Scan for the cell matching the given text and deliver its [x, y] coordinate at center. 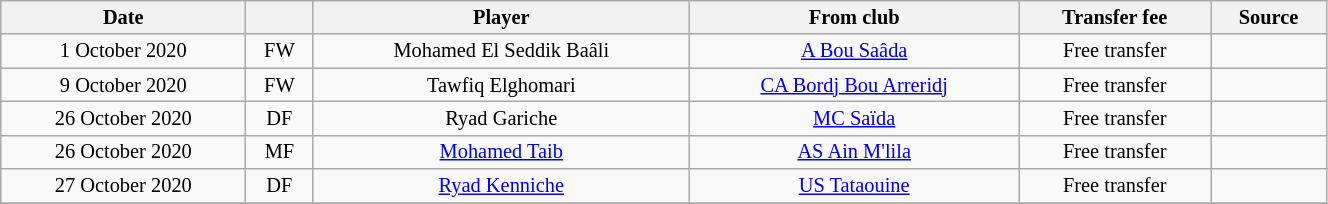
CA Bordj Bou Arreridj [854, 85]
MC Saïda [854, 118]
Mohamed El Seddik Baâli [502, 51]
Date [124, 17]
1 October 2020 [124, 51]
AS Ain M'lila [854, 152]
Ryad Gariche [502, 118]
Tawfiq Elghomari [502, 85]
Transfer fee [1115, 17]
Player [502, 17]
Mohamed Taib [502, 152]
A Bou Saâda [854, 51]
From club [854, 17]
Ryad Kenniche [502, 186]
Source [1269, 17]
MF [280, 152]
9 October 2020 [124, 85]
27 October 2020 [124, 186]
US Tataouine [854, 186]
